Output the (x, y) coordinate of the center of the cell containing the given text.  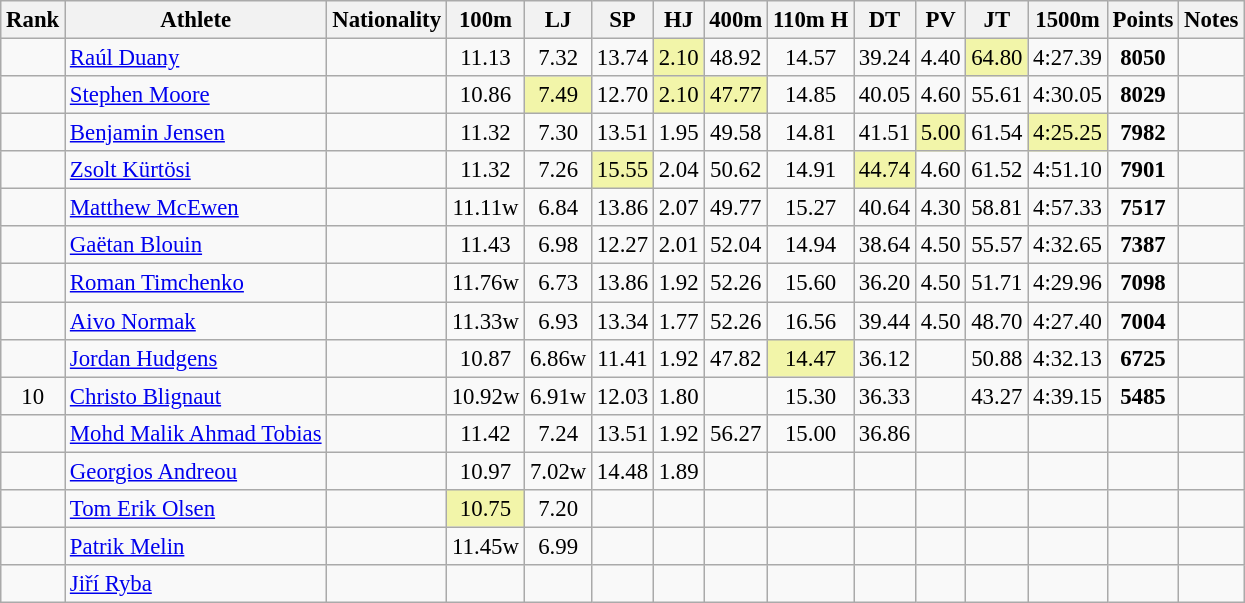
10.87 (485, 358)
13.74 (623, 58)
LJ (558, 20)
14.91 (811, 170)
2.01 (678, 245)
6.93 (558, 321)
DT (885, 20)
64.80 (997, 58)
43.27 (997, 396)
56.27 (736, 433)
10.75 (485, 509)
14.47 (811, 358)
11.33w (485, 321)
100m (485, 20)
50.88 (997, 358)
7517 (1142, 208)
4:32.13 (1068, 358)
1500m (1068, 20)
50.62 (736, 170)
15.27 (811, 208)
40.05 (885, 95)
4:51.10 (1068, 170)
7.24 (558, 433)
4:57.33 (1068, 208)
61.52 (997, 170)
40.64 (885, 208)
16.56 (811, 321)
Georgios Andreou (196, 471)
15.30 (811, 396)
1.95 (678, 133)
39.44 (885, 321)
7.26 (558, 170)
36.86 (885, 433)
1.80 (678, 396)
55.57 (997, 245)
12.70 (623, 95)
1.89 (678, 471)
Notes (1212, 20)
7.32 (558, 58)
48.92 (736, 58)
11.41 (623, 358)
4:27.40 (1068, 321)
7.49 (558, 95)
52.04 (736, 245)
2.04 (678, 170)
55.61 (997, 95)
Zsolt Kürtösi (196, 170)
4:32.65 (1068, 245)
4:30.05 (1068, 95)
10.97 (485, 471)
38.64 (885, 245)
10 (33, 396)
1.77 (678, 321)
7901 (1142, 170)
4.40 (940, 58)
36.33 (885, 396)
5485 (1142, 396)
12.03 (623, 396)
Jiří Ryba (196, 584)
10.92w (485, 396)
Gaëtan Blouin (196, 245)
Rank (33, 20)
6.73 (558, 283)
6.99 (558, 546)
Jordan Hudgens (196, 358)
49.77 (736, 208)
11.11w (485, 208)
14.57 (811, 58)
12.27 (623, 245)
11.76w (485, 283)
SP (623, 20)
Mohd Malik Ahmad Tobias (196, 433)
4.30 (940, 208)
Stephen Moore (196, 95)
4:39.15 (1068, 396)
36.20 (885, 283)
14.81 (811, 133)
48.70 (997, 321)
Nationality (386, 20)
HJ (678, 20)
15.00 (811, 433)
8050 (1142, 58)
11.43 (485, 245)
Points (1142, 20)
49.58 (736, 133)
6.84 (558, 208)
6.91w (558, 396)
11.45w (485, 546)
Raúl Duany (196, 58)
44.74 (885, 170)
5.00 (940, 133)
7387 (1142, 245)
7.02w (558, 471)
2.07 (678, 208)
Matthew McEwen (196, 208)
51.71 (997, 283)
6.86w (558, 358)
Patrik Melin (196, 546)
7.20 (558, 509)
Benjamin Jensen (196, 133)
14.85 (811, 95)
39.24 (885, 58)
JT (997, 20)
Tom Erik Olsen (196, 509)
11.13 (485, 58)
Christo Blignaut (196, 396)
41.51 (885, 133)
47.82 (736, 358)
7004 (1142, 321)
Roman Timchenko (196, 283)
Athlete (196, 20)
36.12 (885, 358)
13.34 (623, 321)
10.86 (485, 95)
110m H (811, 20)
61.54 (997, 133)
400m (736, 20)
58.81 (997, 208)
7098 (1142, 283)
15.55 (623, 170)
14.94 (811, 245)
8029 (1142, 95)
47.77 (736, 95)
7.30 (558, 133)
6.98 (558, 245)
4:25.25 (1068, 133)
4:29.96 (1068, 283)
6725 (1142, 358)
PV (940, 20)
Aivo Normak (196, 321)
7982 (1142, 133)
14.48 (623, 471)
11.42 (485, 433)
4:27.39 (1068, 58)
15.60 (811, 283)
